Extract the [x, y] coordinate from the center of the cell holding the provided text.  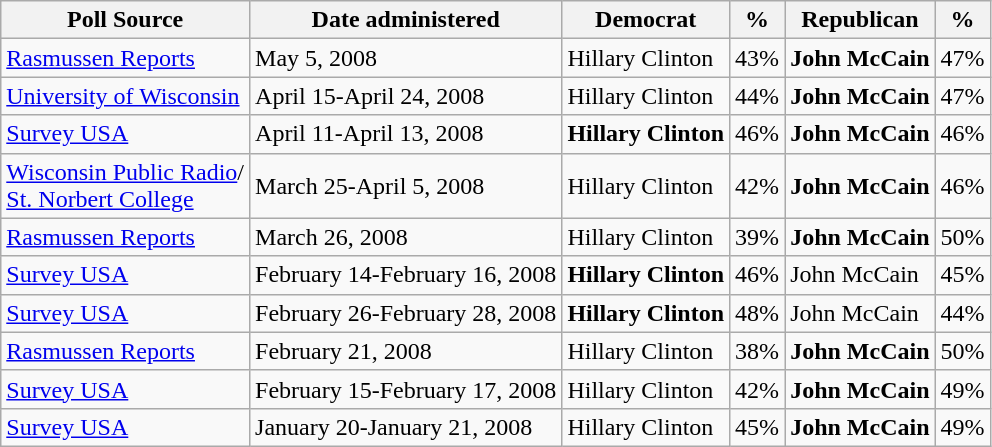
Date administered [406, 20]
April 15-April 24, 2008 [406, 96]
48% [758, 313]
Republican [860, 20]
March 26, 2008 [406, 237]
February 15-February 17, 2008 [406, 389]
39% [758, 237]
Democrat [646, 20]
February 14-February 16, 2008 [406, 275]
February 26-February 28, 2008 [406, 313]
Wisconsin Public Radio/St. Norbert College [126, 186]
Poll Source [126, 20]
University of Wisconsin [126, 96]
April 11-April 13, 2008 [406, 134]
March 25-April 5, 2008 [406, 186]
January 20-January 21, 2008 [406, 427]
43% [758, 58]
May 5, 2008 [406, 58]
38% [758, 351]
February 21, 2008 [406, 351]
